Locate the cell with the specified text and output its [x, y] center coordinate. 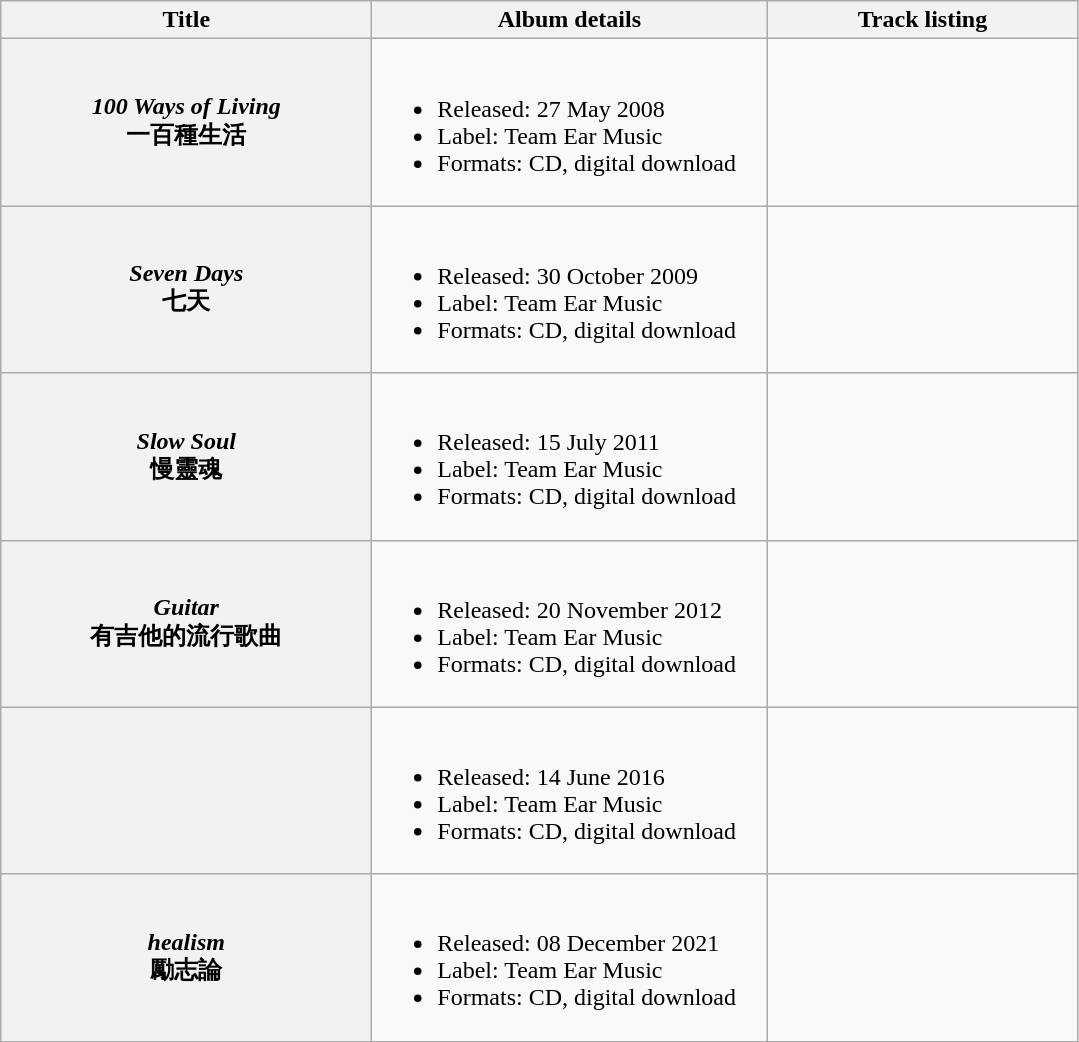
Released: 27 May 2008Label: Team Ear MusicFormats: CD, digital download [570, 122]
Seven Days 七天 [186, 290]
Released: 20 November 2012Label: Team Ear MusicFormats: CD, digital download [570, 624]
100 Ways of Living 一百種生活 [186, 122]
Slow Soul 慢靈魂 [186, 456]
Released: 08 December 2021Label: Team Ear MusicFormats: CD, digital download [570, 958]
Guitar 有吉他的流行歌曲 [186, 624]
Released: 30 October 2009Label: Team Ear MusicFormats: CD, digital download [570, 290]
Album details [570, 20]
Released: 14 June 2016Label: Team Ear MusicFormats: CD, digital download [570, 790]
Track listing [922, 20]
healism 勵志論 [186, 958]
Released: 15 July 2011Label: Team Ear MusicFormats: CD, digital download [570, 456]
Title [186, 20]
